Determine the [x, y] coordinate at the center of the cell enclosing the given text.  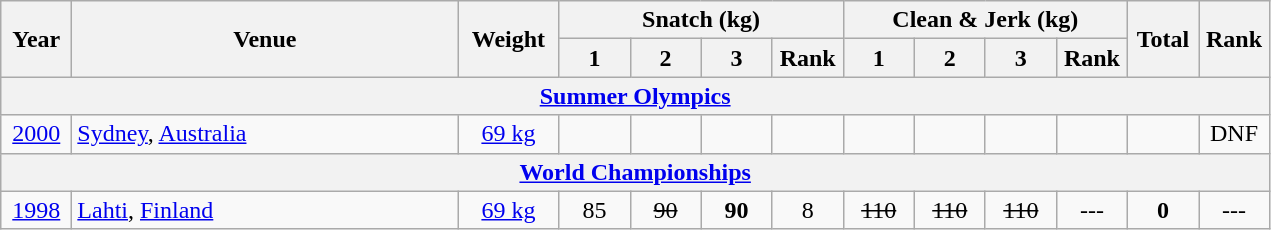
Clean & Jerk (kg) [985, 20]
Weight [508, 39]
Snatch (kg) [701, 20]
World Championships [636, 172]
8 [808, 210]
Total [1162, 39]
Sydney, Australia [265, 134]
Lahti, Finland [265, 210]
Venue [265, 39]
0 [1162, 210]
Year [36, 39]
1998 [36, 210]
2000 [36, 134]
DNF [1234, 134]
85 [594, 210]
Summer Olympics [636, 96]
